For the text-containing cell, return its midpoint in [x, y] coordinate format. 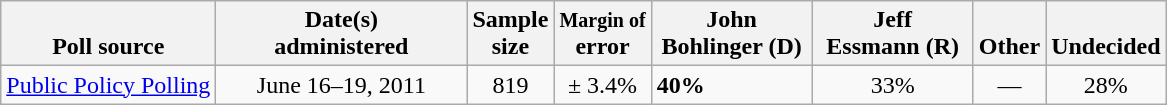
40% [732, 85]
Poll source [108, 34]
June 16–19, 2011 [342, 85]
33% [892, 85]
Other [1009, 34]
819 [510, 85]
Margin oferror [602, 34]
28% [1106, 85]
— [1009, 85]
JohnBohlinger (D) [732, 34]
Undecided [1106, 34]
JeffEssmann (R) [892, 34]
Date(s)administered [342, 34]
Samplesize [510, 34]
Public Policy Polling [108, 85]
± 3.4% [602, 85]
